Pinpoint the cell where the given text exists, returning its (x, y) midpoint coordinate. 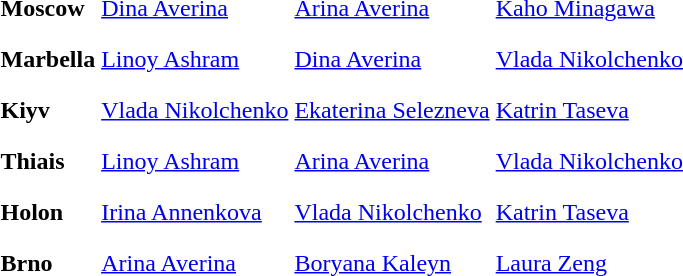
Arina Averina (392, 161)
Dina Averina (392, 59)
Ekaterina Selezneva (392, 110)
Irina Annenkova (195, 212)
